Output the [x, y] coordinate of the center of the cell containing the given text.  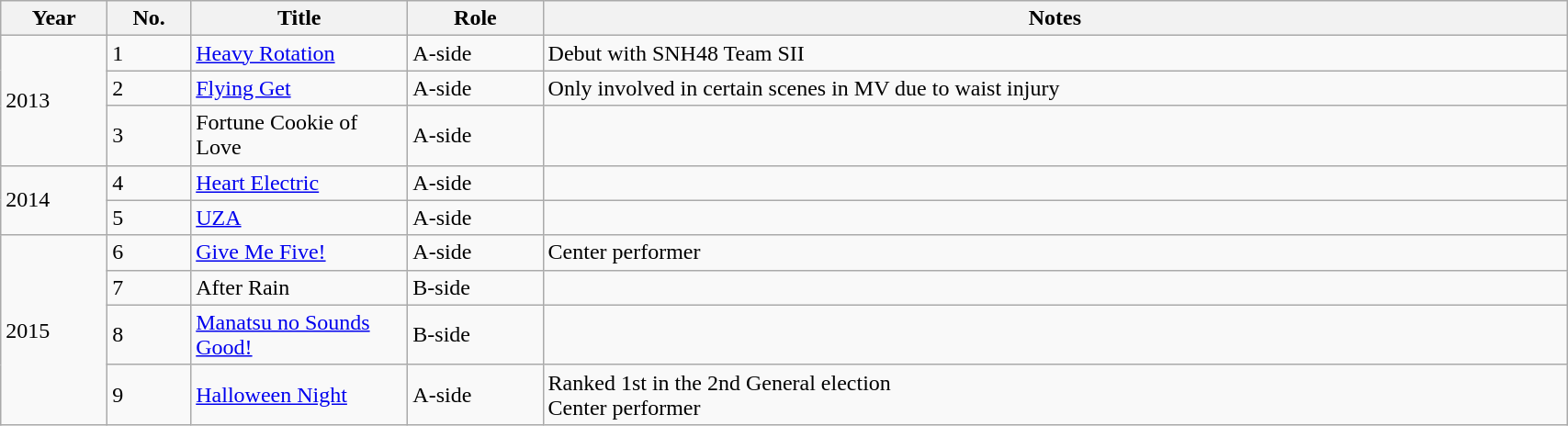
UZA [299, 218]
7 [149, 287]
6 [149, 252]
2015 [54, 330]
Debut with SNH48 Team SII [1055, 53]
Give Me Five! [299, 252]
Only involved in certain scenes in MV due to waist injury [1055, 88]
After Rain [299, 287]
Role [476, 18]
3 [149, 136]
Notes [1055, 18]
No. [149, 18]
8 [149, 334]
Title [299, 18]
4 [149, 183]
Ranked 1st in the 2nd General election Center performer [1055, 395]
Year [54, 18]
Center performer [1055, 252]
2013 [54, 101]
Halloween Night [299, 395]
Flying Get [299, 88]
5 [149, 218]
2 [149, 88]
Fortune Cookie of Love [299, 136]
Manatsu no Sounds Good! [299, 334]
2014 [54, 200]
9 [149, 395]
Heavy Rotation [299, 53]
1 [149, 53]
Heart Electric [299, 183]
